Output the [x, y] coordinate of the center of the cell containing the given text.  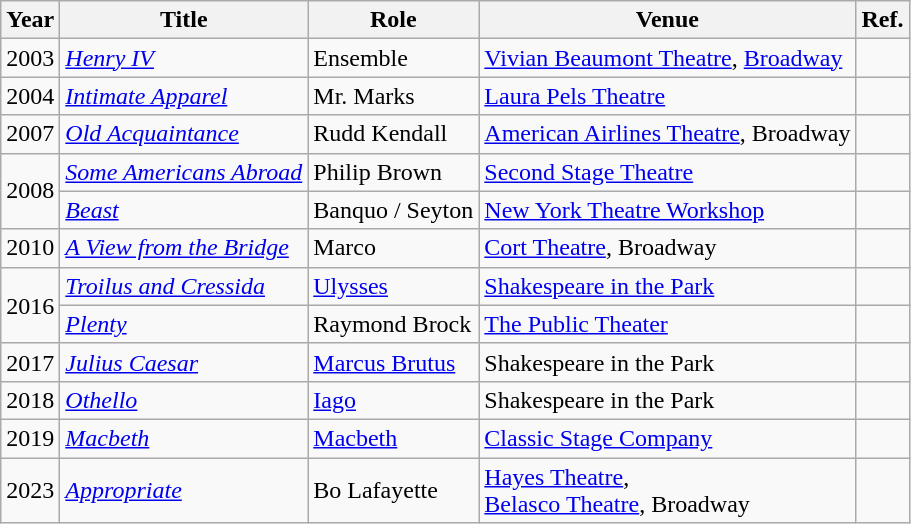
Marcus Brutus [394, 362]
Role [394, 20]
Iago [394, 400]
Julius Caesar [184, 362]
Year [30, 20]
Troilus and Cressida [184, 286]
A View from the Bridge [184, 248]
Classic Stage Company [668, 438]
Mr. Marks [394, 96]
Intimate Apparel [184, 96]
Appropriate [184, 490]
2010 [30, 248]
Othello [184, 400]
2023 [30, 490]
Banquo / Seyton [394, 210]
Rudd Kendall [394, 134]
New York Theatre Workshop [668, 210]
Hayes Theatre,Belasco Theatre, Broadway [668, 490]
2016 [30, 305]
Philip Brown [394, 172]
Venue [668, 20]
Laura Pels Theatre [668, 96]
2004 [30, 96]
2007 [30, 134]
Vivian Beaumont Theatre, Broadway [668, 58]
Plenty [184, 324]
The Public Theater [668, 324]
Ulysses [394, 286]
American Airlines Theatre, Broadway [668, 134]
2018 [30, 400]
Cort Theatre, Broadway [668, 248]
Some Americans Abroad [184, 172]
Henry IV [184, 58]
Marco [394, 248]
2019 [30, 438]
Title [184, 20]
2003 [30, 58]
Bo Lafayette [394, 490]
Old Acquaintance [184, 134]
Beast [184, 210]
2017 [30, 362]
Ensemble [394, 58]
Raymond Brock [394, 324]
Ref. [882, 20]
Second Stage Theatre [668, 172]
2008 [30, 191]
